Capture the cell that displays the provided text and extract its (x, y) central coordinate. 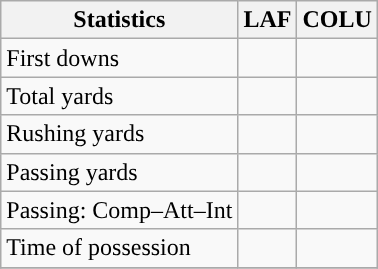
Statistics (120, 20)
Total yards (120, 96)
Time of possession (120, 248)
Rushing yards (120, 134)
Passing yards (120, 172)
COLU (337, 20)
LAF (268, 20)
Passing: Comp–Att–Int (120, 210)
First downs (120, 58)
